Pinpoint the cell where the given text exists, returning its (x, y) midpoint coordinate. 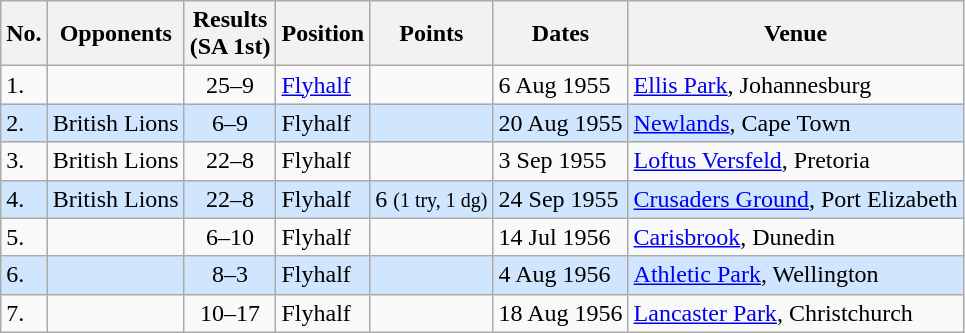
3 Sep 1955 (560, 161)
4. (24, 199)
Carisbrook, Dunedin (796, 237)
6–10 (230, 237)
Newlands, Cape Town (796, 123)
25–9 (230, 85)
Venue (796, 34)
24 Sep 1955 (560, 199)
Loftus Versfeld, Pretoria (796, 161)
6–9 (230, 123)
8–3 (230, 275)
14 Jul 1956 (560, 237)
6 (1 try, 1 dg) (432, 199)
Dates (560, 34)
Opponents (116, 34)
Ellis Park, Johannesburg (796, 85)
No. (24, 34)
Crusaders Ground, Port Elizabeth (796, 199)
4 Aug 1956 (560, 275)
10–17 (230, 313)
20 Aug 1955 (560, 123)
6. (24, 275)
1. (24, 85)
Athletic Park, Wellington (796, 275)
2. (24, 123)
7. (24, 313)
5. (24, 237)
Points (432, 34)
Results(SA 1st) (230, 34)
6 Aug 1955 (560, 85)
18 Aug 1956 (560, 313)
Lancaster Park, Christchurch (796, 313)
Position (323, 34)
3. (24, 161)
